Identify which cell holds the provided text, then report its [x, y] central coordinate. 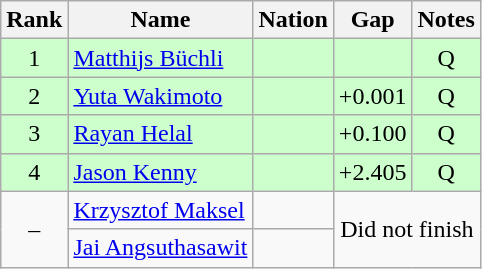
Jason Kenny [160, 172]
1 [34, 58]
+0.100 [372, 134]
Gap [372, 20]
4 [34, 172]
Jai Angsuthasawit [160, 248]
Matthijs Büchli [160, 58]
Yuta Wakimoto [160, 96]
+0.001 [372, 96]
Rayan Helal [160, 134]
Krzysztof Maksel [160, 210]
Did not finish [406, 229]
– [34, 229]
+2.405 [372, 172]
Nation [293, 20]
Notes [446, 20]
Name [160, 20]
3 [34, 134]
Rank [34, 20]
2 [34, 96]
